From the cell containing the given text, extract its center point as (X, Y) coordinate. 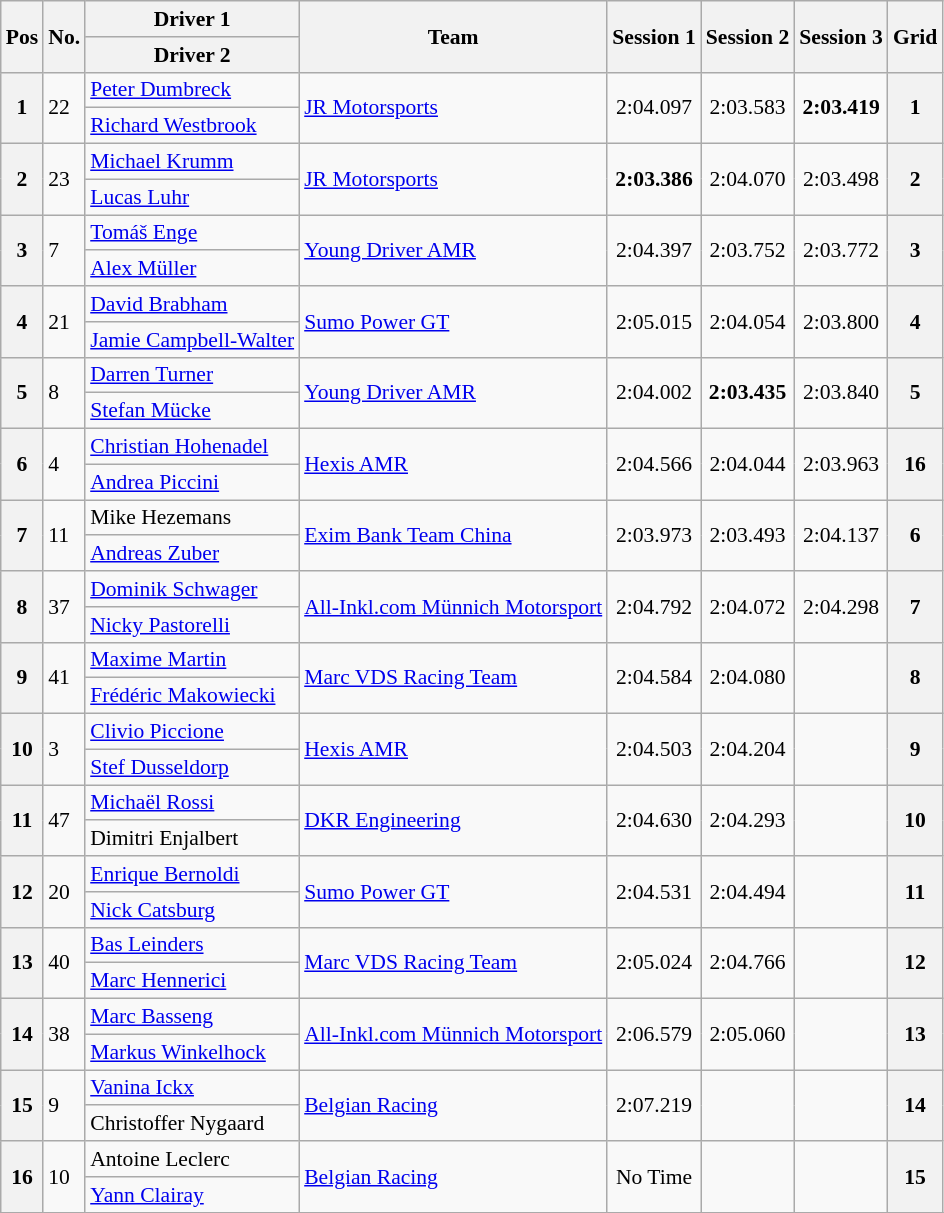
2:04.070 (748, 180)
Antoine Leclerc (192, 1159)
2:04.002 (654, 392)
2:04.766 (748, 962)
2:04.072 (748, 606)
2:03.419 (841, 108)
21 (64, 322)
38 (64, 1034)
2:04.298 (841, 606)
2:03.498 (841, 180)
2:03.583 (748, 108)
Markus Winkelhock (192, 1052)
20 (64, 892)
2:04.080 (748, 678)
Enrique Bernoldi (192, 874)
2:04.204 (748, 750)
Frédéric Makowiecki (192, 696)
2:03.493 (748, 536)
Driver 2 (192, 55)
2:04.397 (654, 250)
Richard Westbrook (192, 126)
2:07.219 (654, 1106)
40 (64, 962)
Clivio Piccione (192, 732)
Pos (22, 36)
2:05.060 (748, 1034)
Michaël Rossi (192, 803)
Yann Clairay (192, 1195)
Marc Hennerici (192, 981)
2:04.494 (748, 892)
2:04.044 (748, 464)
Lucas Luhr (192, 197)
Nicky Pastorelli (192, 625)
Tomáš Enge (192, 233)
2:05.024 (654, 962)
Peter Dumbreck (192, 90)
Marc Basseng (192, 1017)
Stef Dusseldorp (192, 767)
2:03.963 (841, 464)
2:04.293 (748, 820)
No Time (654, 1176)
Nick Catsburg (192, 910)
2:04.584 (654, 678)
No. (64, 36)
47 (64, 820)
David Brabham (192, 304)
2:04.566 (654, 464)
Dimitri Enjalbert (192, 839)
Vanina Ickx (192, 1088)
Jamie Campbell-Walter (192, 340)
2:04.097 (654, 108)
2:04.137 (841, 536)
37 (64, 606)
Michael Krumm (192, 162)
Alex Müller (192, 269)
2:03.840 (841, 392)
41 (64, 678)
Exim Bank Team China (453, 536)
Bas Leinders (192, 945)
Mike Hezemans (192, 518)
2:04.531 (654, 892)
Session 2 (748, 36)
Andreas Zuber (192, 554)
2:06.579 (654, 1034)
2:03.973 (654, 536)
2:04.792 (654, 606)
2:05.015 (654, 322)
2:04.054 (748, 322)
2:04.503 (654, 750)
2:03.800 (841, 322)
Grid (916, 36)
23 (64, 180)
Stefan Mücke (192, 411)
DKR Engineering (453, 820)
2:03.752 (748, 250)
22 (64, 108)
Dominik Schwager (192, 589)
Christoffer Nygaard (192, 1124)
2:03.435 (748, 392)
2:03.386 (654, 180)
2:04.630 (654, 820)
Session 1 (654, 36)
Andrea Piccini (192, 482)
Driver 1 (192, 19)
Darren Turner (192, 375)
Christian Hohenadel (192, 447)
Session 3 (841, 36)
Team (453, 36)
2:03.772 (841, 250)
Maxime Martin (192, 660)
